Identify which cell holds the provided text, then report its [X, Y] central coordinate. 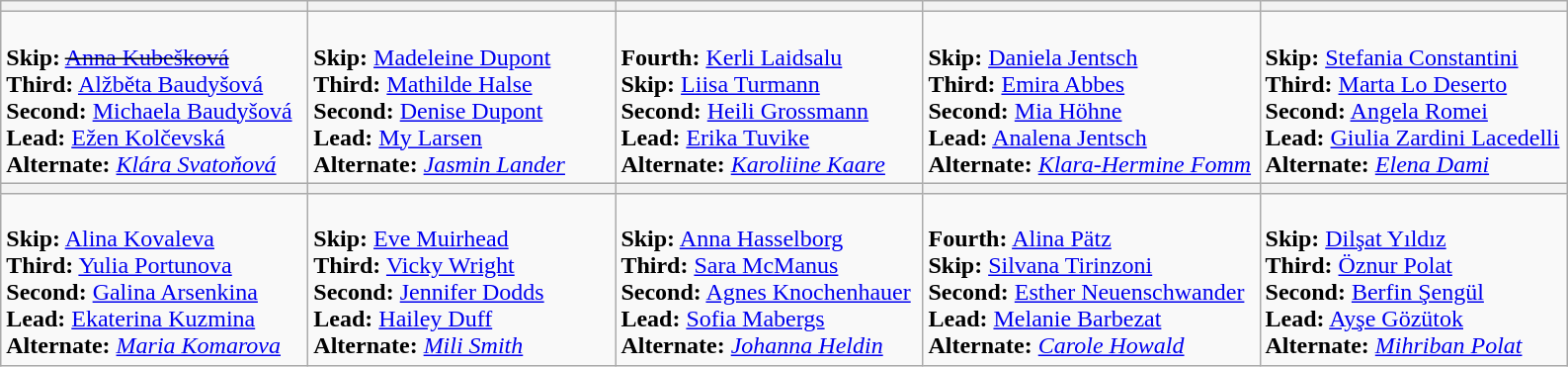
Fourth: Alina Pätz Skip: Silvana Tirinzoni Second: Esther Neuenschwander Lead: Melanie Barbezat Alternate: Carole Howald [1091, 279]
Fourth: Kerli Laidsalu Skip: Liisa Turmann Second: Heili Grossmann Lead: Erika Tuvike Alternate: Karoliine Kaare [769, 97]
Skip: Eve Muirhead Third: Vicky Wright Second: Jennifer Dodds Lead: Hailey Duff Alternate: Mili Smith [462, 279]
Skip: Dilşat Yıldız Third: Öznur Polat Second: Berfin Şengül Lead: Ayşe Gözütok Alternate: Mihriban Polat [1413, 279]
Skip: Madeleine Dupont Third: Mathilde Halse Second: Denise Dupont Lead: My Larsen Alternate: Jasmin Lander [462, 97]
Skip: Stefania Constantini Third: Marta Lo Deserto Second: Angela Romei Lead: Giulia Zardini Lacedelli Alternate: Elena Dami [1413, 97]
Skip: Anna Hasselborg Third: Sara McManus Second: Agnes Knochenhauer Lead: Sofia Mabergs Alternate: Johanna Heldin [769, 279]
Skip: Daniela Jentsch Third: Emira Abbes Second: Mia Höhne Lead: Analena Jentsch Alternate: Klara-Hermine Fomm [1091, 97]
Skip: Anna Kubešková Third: Alžběta Baudyšová Second: Michaela Baudyšová Lead: Ežen Kolčevská Alternate: Klára Svatoňová [154, 97]
Skip: Alina Kovaleva Third: Yulia Portunova Second: Galina Arsenkina Lead: Ekaterina Kuzmina Alternate: Maria Komarova [154, 279]
